Scan for the cell matching the given text and deliver its (X, Y) coordinate at center. 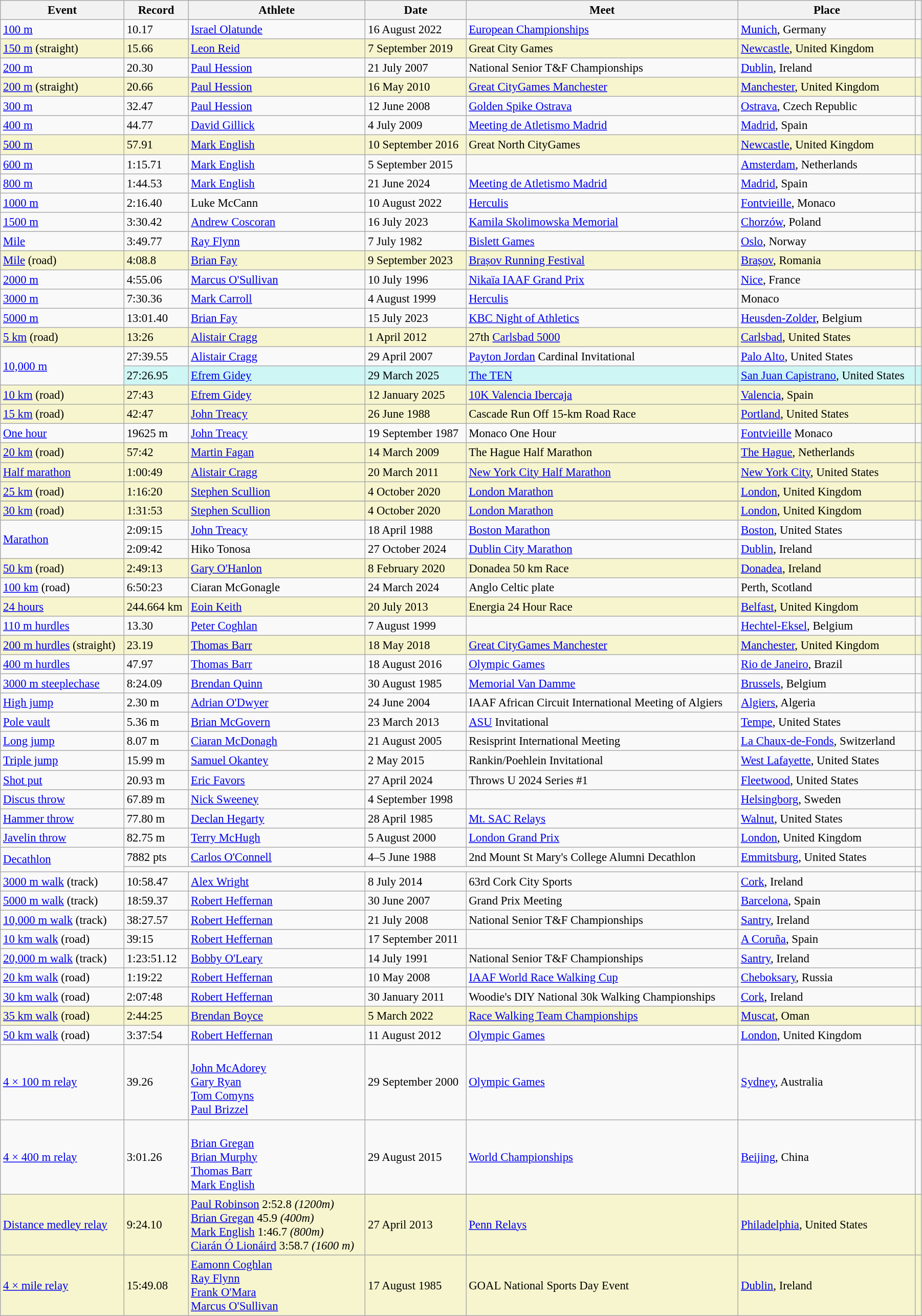
Race Walking Team Championships (602, 1016)
29 August 2015 (415, 1157)
15:49.08 (156, 1285)
5000 m walk (track) (62, 901)
27 April 2013 (415, 1224)
23 March 2013 (415, 722)
3:01.26 (156, 1157)
Ciaran McDonagh (277, 742)
Bobby O'Leary (277, 959)
Alex Wright (277, 881)
Long jump (62, 742)
Helsingborg, Sweden (827, 799)
10 km walk (road) (62, 939)
18 May 2018 (415, 645)
15.66 (156, 49)
16 July 2023 (415, 222)
200 m hurdles (straight) (62, 645)
Golden Spike Ostrava (602, 106)
A Coruña, Spain (827, 939)
KBC Night of Athletics (602, 318)
29 March 2025 (415, 376)
400 m hurdles (62, 664)
3:49.77 (156, 241)
8.07 m (156, 742)
12 January 2025 (415, 395)
67.89 m (156, 799)
4–5 June 1988 (415, 857)
10,000 m (62, 366)
13:01.40 (156, 318)
20 March 2011 (415, 472)
Tempe, United States (827, 722)
150 m (straight) (62, 49)
IAAF World Race Walking Cup (602, 978)
Perth, Scotland (827, 588)
Declan Hegarty (277, 818)
20 km walk (road) (62, 978)
29 September 2000 (415, 1083)
Grand Prix Meeting (602, 901)
9:24.10 (156, 1224)
Boston, United States (827, 530)
300 m (62, 106)
17 September 2011 (415, 939)
Adrian O'Dwyer (277, 703)
2:09:42 (156, 549)
European Championships (602, 30)
1 April 2012 (415, 337)
New York City Half Marathon (602, 472)
Palo Alto, United States (827, 357)
800 m (62, 183)
57:42 (156, 453)
3:37:54 (156, 1035)
20 July 2013 (415, 607)
28 April 1985 (415, 818)
15 July 2023 (415, 318)
3:30.42 (156, 222)
Ray Flynn (277, 241)
20.66 (156, 87)
110 m hurdles (62, 626)
4:08.8 (156, 261)
Muscat, Oman (827, 1016)
Paul Robinson 2:52.8 (1200m)Brian Gregan 45.9 (400m)Mark English 1:46.7 (800m)Ciarán Ó Lionáird 3:58.7 (1600 m) (277, 1224)
1500 m (62, 222)
5 September 2015 (415, 164)
World Championships (602, 1157)
Barcelona, Spain (827, 901)
20,000 m walk (track) (62, 959)
1:15.71 (156, 164)
Terry McHugh (277, 837)
Hammer throw (62, 818)
Javelin throw (62, 837)
30 km (road) (62, 510)
18 April 1988 (415, 530)
2:09:15 (156, 530)
19 September 1987 (415, 434)
10 September 2016 (415, 145)
16 August 2022 (415, 30)
Distance medley relay (62, 1224)
Donadea, Ireland (827, 568)
200 m (62, 68)
Gary O'Hanlon (277, 568)
Throws U 2024 Series #1 (602, 780)
44.77 (156, 125)
Brașov, Romania (827, 261)
Marcus O'Sullivan (277, 279)
New York City, United States (827, 472)
9 September 2023 (415, 261)
13:26 (156, 337)
Amsterdam, Netherlands (827, 164)
Sydney, Australia (827, 1083)
27th Carlsbad 5000 (602, 337)
10 May 2008 (415, 978)
4 × 400 m relay (62, 1157)
Carlos O'Connell (277, 857)
Samuel Okantey (277, 761)
High jump (62, 703)
7882 pts (156, 857)
50 km walk (road) (62, 1035)
Portland, United States (827, 414)
7 August 1999 (415, 626)
Eamonn CoghlanRay FlynnFrank O'MaraMarcus O'Sullivan (277, 1285)
Date (415, 10)
82.75 m (156, 837)
14 July 1991 (415, 959)
24 March 2024 (415, 588)
2.30 m (156, 703)
Eoin Keith (277, 607)
30 January 2011 (415, 997)
Shot put (62, 780)
3000 m (62, 299)
Athlete (277, 10)
Chorzów, Poland (827, 222)
Carlsbad, United States (827, 337)
London Grand Prix (602, 837)
Meet (602, 10)
Anglo Celtic plate (602, 588)
La Chaux-de-Fonds, Switzerland (827, 742)
Great City Games (602, 49)
57.91 (156, 145)
2:16.40 (156, 203)
Martin Fagan (277, 453)
Payton Jordan Cardinal Invitational (602, 357)
10 August 2022 (415, 203)
Brian GreganBrian MurphyThomas BarrMark English (277, 1157)
One hour (62, 434)
39.26 (156, 1083)
1:44.53 (156, 183)
West Lafayette, United States (827, 761)
Rankin/Poehlein Invitational (602, 761)
77.80 m (156, 818)
Nikaïa IAAF Grand Prix (602, 279)
38:27.57 (156, 920)
The Hague, Netherlands (827, 453)
Leon Reid (277, 49)
21 August 2005 (415, 742)
10K Valencia Ibercaja (602, 395)
4 × 100 m relay (62, 1083)
Hechtel-Eksel, Belgium (827, 626)
26 June 1988 (415, 414)
23.19 (156, 645)
Nice, France (827, 279)
63rd Cork City Sports (602, 881)
600 m (62, 164)
3000 m steeplechase (62, 684)
Woodie's DIY National 30k Walking Championships (602, 997)
10 km (road) (62, 395)
18:59.37 (156, 901)
6:50:23 (156, 588)
Heusden-Zolder, Belgium (827, 318)
11 August 2012 (415, 1035)
4:55.06 (156, 279)
Oslo, Norway (827, 241)
27 April 2024 (415, 780)
Pole vault (62, 722)
1:23:51.12 (156, 959)
Place (827, 10)
Brendan Quinn (277, 684)
100 km (road) (62, 588)
Philadelphia, United States (827, 1224)
27:26.95 (156, 376)
Fontvieille, Monaco (827, 203)
7 September 2019 (415, 49)
47.97 (156, 664)
21 June 2024 (415, 183)
27:43 (156, 395)
The TEN (602, 376)
8:24.09 (156, 684)
21 July 2008 (415, 920)
Kamila Skolimowska Memorial (602, 222)
15.99 m (156, 761)
4 July 2009 (415, 125)
Emmitsburg, United States (827, 857)
Brian McGovern (277, 722)
2:49:13 (156, 568)
200 m (straight) (62, 87)
San Juan Capistrano, United States (827, 376)
3000 m walk (track) (62, 881)
Cascade Run Off 15-km Road Race (602, 414)
Munich, Germany (827, 30)
1000 m (62, 203)
Monaco One Hour (602, 434)
Hiko Tonosa (277, 549)
Decathlon (62, 859)
2000 m (62, 279)
Brașov Running Festival (602, 261)
ASU Invitational (602, 722)
Luke McCann (277, 203)
35 km walk (road) (62, 1016)
Valencia, Spain (827, 395)
5.36 m (156, 722)
29 April 2007 (415, 357)
25 km (road) (62, 491)
10.17 (156, 30)
Discus throw (62, 799)
David Gillick (277, 125)
5 March 2022 (415, 1016)
17 August 1985 (415, 1285)
50 km (road) (62, 568)
Resisprint International Meeting (602, 742)
1:31:53 (156, 510)
Nick Sweeney (277, 799)
8 February 2020 (415, 568)
10 July 1996 (415, 279)
Memorial Van Damme (602, 684)
21 July 2007 (415, 68)
Israel Olatunde (277, 30)
Bislett Games (602, 241)
7 July 1982 (415, 241)
Mile (road) (62, 261)
Boston Marathon (602, 530)
2:07:48 (156, 997)
Andrew Coscoran (277, 222)
Ostrava, Czech Republic (827, 106)
Mt. SAC Relays (602, 818)
24 June 2004 (415, 703)
Event (62, 10)
19625 m (156, 434)
5 August 2000 (415, 837)
Rio de Janeiro, Brazil (827, 664)
400 m (62, 125)
18 August 2016 (415, 664)
John McAdoreyGary RyanTom ComynsPaul Brizzel (277, 1083)
Triple jump (62, 761)
1:19:22 (156, 978)
Fontvieille Monaco (827, 434)
1:16:20 (156, 491)
2 May 2015 (415, 761)
Monaco (827, 299)
12 June 2008 (415, 106)
16 May 2010 (415, 87)
Algiers, Algeria (827, 703)
20 km (road) (62, 453)
Half marathon (62, 472)
Beijing, China (827, 1157)
100 m (62, 30)
4 August 1999 (415, 299)
24 hours (62, 607)
Cheboksary, Russia (827, 978)
Mile (62, 241)
GOAL National Sports Day Event (602, 1285)
Brussels, Belgium (827, 684)
8 July 2014 (415, 881)
27:39.55 (156, 357)
Great North CityGames (602, 145)
4 × mile relay (62, 1285)
Record (156, 10)
32.47 (156, 106)
1:00:49 (156, 472)
Fleetwood, United States (827, 780)
Marathon (62, 540)
Peter Coghlan (277, 626)
20.30 (156, 68)
20.93 m (156, 780)
5 km (road) (62, 337)
27 October 2024 (415, 549)
500 m (62, 145)
2nd Mount St Mary's College Alumni Decathlon (602, 857)
Eric Favors (277, 780)
2:44:25 (156, 1016)
Mark Carroll (277, 299)
10,000 m walk (track) (62, 920)
Donadea 50 km Race (602, 568)
Penn Relays (602, 1224)
7:30.36 (156, 299)
30 August 1985 (415, 684)
5000 m (62, 318)
Dublin City Marathon (602, 549)
Ciaran McGonagle (277, 588)
30 June 2007 (415, 901)
13.30 (156, 626)
14 March 2009 (415, 453)
Walnut, United States (827, 818)
4 September 1998 (415, 799)
Belfast, United Kingdom (827, 607)
42:47 (156, 414)
Energia 24 Hour Race (602, 607)
30 km walk (road) (62, 997)
Brendan Boyce (277, 1016)
244.664 km (156, 607)
15 km (road) (62, 414)
39:15 (156, 939)
IAAF African Circuit International Meeting of Algiers (602, 703)
10:58.47 (156, 881)
The Hague Half Marathon (602, 453)
